Capture the cell that displays the provided text and extract its [X, Y] central coordinate. 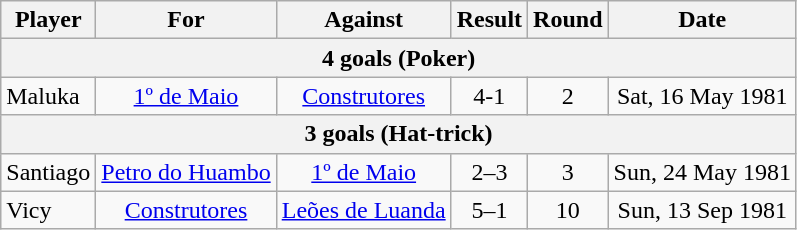
2 [568, 96]
4 goals (Poker) [399, 58]
4-1 [489, 96]
Vicy [48, 210]
3 goals (Hat-trick) [399, 134]
Round [568, 20]
Sat, 16 May 1981 [702, 96]
5–1 [489, 210]
2–3 [489, 172]
Leões de Luanda [364, 210]
Sun, 24 May 1981 [702, 172]
Santiago [48, 172]
Result [489, 20]
Date [702, 20]
For [186, 20]
3 [568, 172]
Player [48, 20]
Sun, 13 Sep 1981 [702, 210]
Against [364, 20]
10 [568, 210]
Petro do Huambo [186, 172]
Maluka [48, 96]
